From the cell containing the given text, extract its center point as [X, Y] coordinate. 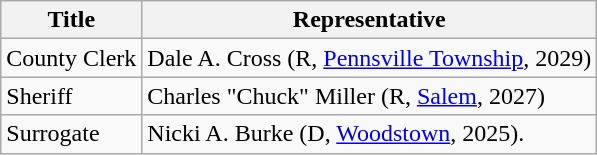
Representative [370, 20]
Surrogate [72, 134]
Sheriff [72, 96]
Charles "Chuck" Miller (R, Salem, 2027) [370, 96]
County Clerk [72, 58]
Dale A. Cross (R, Pennsville Township, 2029) [370, 58]
Nicki A. Burke (D, Woodstown, 2025). [370, 134]
Title [72, 20]
